Extract the [x, y] coordinate from the center of the cell holding the provided text.  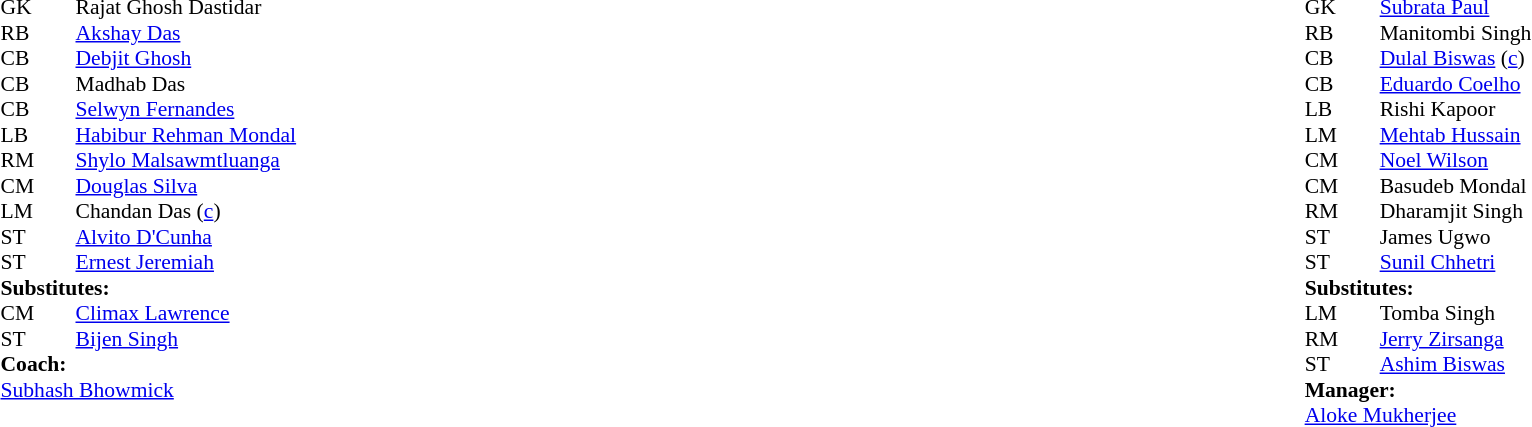
Tomba Singh [1456, 313]
Debjit Ghosh [186, 59]
Sunil Chhetri [1456, 263]
Manitombi Singh [1456, 33]
Ashim Biswas [1456, 365]
Shylo Malsawmtluanga [186, 161]
Manager: [1418, 390]
Climax Lawrence [186, 313]
Douglas Silva [186, 186]
Mehtab Hussain [1456, 135]
Selwyn Fernandes [186, 109]
Subhash Bhowmick [148, 390]
Jerry Zirsanga [1456, 339]
Ernest Jeremiah [186, 263]
Eduardo Coelho [1456, 84]
Dulal Biswas (c) [1456, 59]
Noel Wilson [1456, 161]
Basudeb Mondal [1456, 186]
Madhab Das [186, 84]
James Ugwo [1456, 237]
Akshay Das [186, 33]
Rishi Kapoor [1456, 109]
Chandan Das (c) [186, 211]
Bijen Singh [186, 339]
Alvito D'Cunha [186, 237]
Habibur Rehman Mondal [186, 135]
Coach: [148, 365]
Dharamjit Singh [1456, 211]
